Locate the cell with the specified text and output its (x, y) center coordinate. 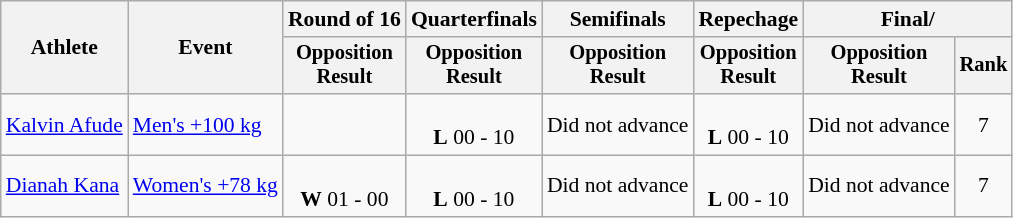
Athlete (64, 48)
Quarterfinals (474, 19)
Event (206, 48)
Rank (984, 66)
W 01 - 00 (344, 186)
Repechage (748, 19)
Men's +100 kg (206, 124)
Dianah Kana (64, 186)
Round of 16 (344, 19)
Kalvin Afude (64, 124)
Semifinals (618, 19)
Final/ (908, 19)
Women's +78 kg (206, 186)
